Locate the cell with the specified text and output its (x, y) center coordinate. 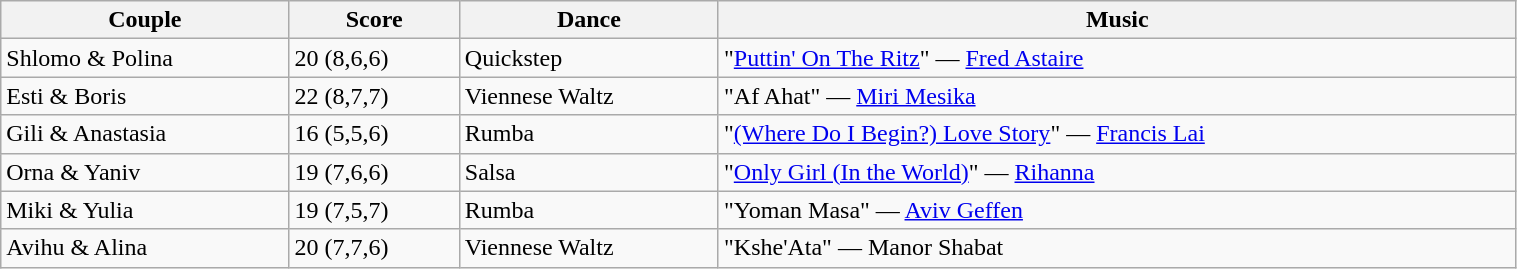
Dance (588, 20)
Orna & Yaniv (145, 172)
Esti & Boris (145, 96)
19 (7,6,6) (374, 172)
19 (7,5,7) (374, 210)
"Kshe'Ata" — Manor Shabat (1117, 248)
Score (374, 20)
Quickstep (588, 58)
Miki & Yulia (145, 210)
16 (5,5,6) (374, 134)
Shlomo & Polina (145, 58)
Couple (145, 20)
"Yoman Masa" — Aviv Geffen (1117, 210)
Avihu & Alina (145, 248)
Gili & Anastasia (145, 134)
20 (7,7,6) (374, 248)
"Only Girl (In the World)" — Rihanna (1117, 172)
Music (1117, 20)
"(Where Do I Begin?) Love Story" — Francis Lai (1117, 134)
"Af Ahat" — Miri Mesika (1117, 96)
Salsa (588, 172)
"Puttin' On The Ritz" — Fred Astaire (1117, 58)
20 (8,6,6) (374, 58)
22 (8,7,7) (374, 96)
